Locate the cell with the specified text and output its [X, Y] center coordinate. 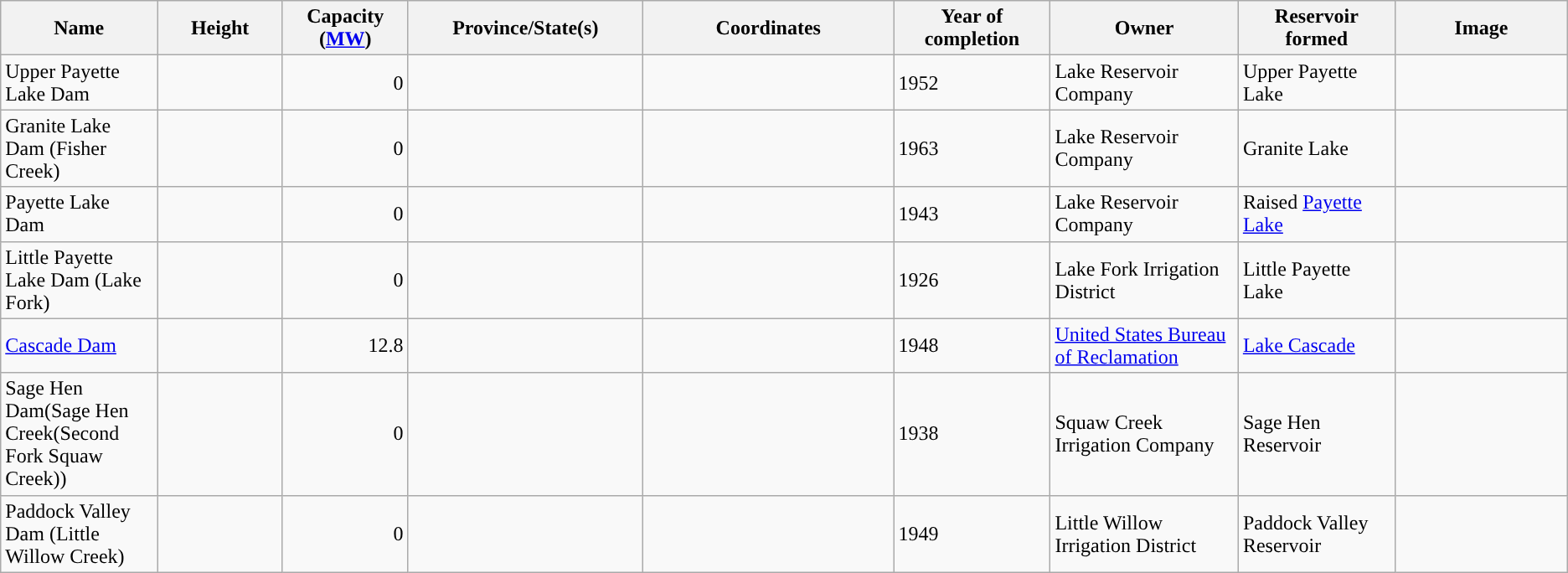
Reservoir formed [1317, 28]
1963 [972, 148]
Year of completion [972, 28]
Squaw Creek Irrigation Company [1144, 434]
Little Payette Lake [1317, 280]
Upper Payette Lake [1317, 82]
Lake Cascade [1317, 345]
Name [79, 28]
Granite Lake [1317, 148]
Sage Hen Reservoir [1317, 434]
Province/State(s) [526, 28]
Granite Lake Dam (Fisher Creek) [79, 148]
United States Bureau of Reclamation [1144, 345]
1943 [972, 214]
Image [1481, 28]
Little Payette Lake Dam (Lake Fork) [79, 280]
1952 [972, 82]
Cascade Dam [79, 345]
1926 [972, 280]
Paddock Valley Reservoir [1317, 534]
Payette Lake Dam [79, 214]
Raised Payette Lake [1317, 214]
Coordinates [769, 28]
Sage Hen Dam(Sage Hen Creek(Second Fork Squaw Creek)) [79, 434]
Upper Payette Lake Dam [79, 82]
1948 [972, 345]
Capacity (MW) [345, 28]
Paddock Valley Dam (Little Willow Creek) [79, 534]
Owner [1144, 28]
1938 [972, 434]
Little Willow Irrigation District [1144, 534]
Lake Fork Irrigation District [1144, 280]
Height [220, 28]
1949 [972, 534]
12.8 [345, 345]
